Locate the cell with the specified text and output its [X, Y] center coordinate. 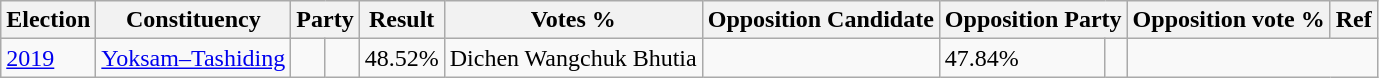
Party [325, 20]
Constituency [194, 20]
Dichen Wangchuk Bhutia [573, 58]
Opposition Candidate [820, 20]
Ref [1354, 20]
Opposition vote % [1228, 20]
2019 [48, 58]
Result [402, 20]
Votes % [573, 20]
Election [48, 20]
47.84% [1022, 58]
48.52% [402, 58]
Yoksam–Tashiding [194, 58]
Opposition Party [1033, 20]
